Provide the (x, y) coordinate of the cell's center where the given text is located.  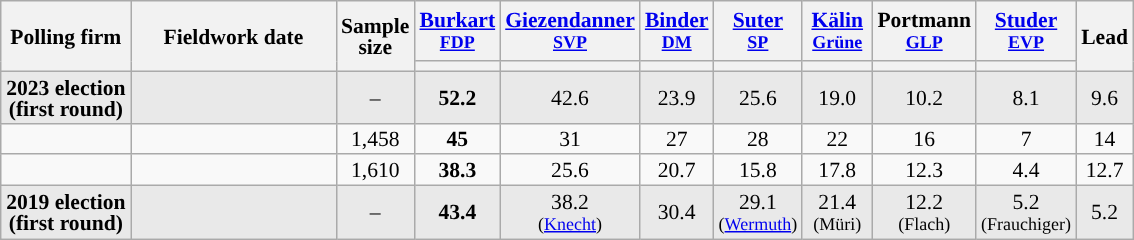
4.4 (1026, 170)
StuderEVP (1026, 31)
2019 election (first round) (66, 213)
29.1(Wermuth) (758, 213)
5.2(Frauchiger) (1026, 213)
21.4(Müri) (837, 213)
15.8 (758, 170)
12.7 (1104, 170)
23.9 (677, 97)
16 (924, 138)
5.2 (1104, 213)
Lead (1104, 36)
27 (677, 138)
45 (457, 138)
52.2 (457, 97)
GiezendannerSVP (570, 31)
22 (837, 138)
8.1 (1026, 97)
BinderDM (677, 31)
19.0 (837, 97)
28 (758, 138)
Fieldwork date (234, 36)
30.4 (677, 213)
42.6 (570, 97)
PortmannGLP (924, 31)
12.3 (924, 170)
1,458 (375, 138)
Polling firm (66, 36)
7 (1026, 138)
9.6 (1104, 97)
31 (570, 138)
38.3 (457, 170)
12.2(Flach) (924, 213)
SuterSP (758, 31)
43.4 (457, 213)
KälinGrüne (837, 31)
BurkartFDP (457, 31)
14 (1104, 138)
10.2 (924, 97)
20.7 (677, 170)
17.8 (837, 170)
2023 election (first round) (66, 97)
38.2(Knecht) (570, 213)
Samplesize (375, 36)
1,610 (375, 170)
